Detect which cell encompasses the target text, then output its [X, Y] center coordinate. 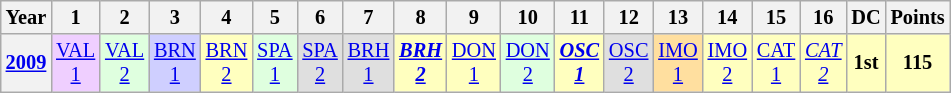
8 [420, 17]
12 [628, 17]
115 [918, 63]
7 [369, 17]
IMO2 [728, 63]
DON1 [474, 63]
5 [274, 17]
OSC2 [628, 63]
SPA2 [320, 63]
4 [227, 17]
OSC1 [580, 63]
CAT2 [823, 63]
SPA1 [274, 63]
11 [580, 17]
6 [320, 17]
1st [866, 63]
1 [76, 17]
13 [678, 17]
15 [776, 17]
2 [124, 17]
2009 [26, 63]
14 [728, 17]
Points [918, 17]
BRH2 [420, 63]
9 [474, 17]
IMO1 [678, 63]
BRH1 [369, 63]
BRN1 [175, 63]
VAL2 [124, 63]
CAT1 [776, 63]
3 [175, 17]
DC [866, 17]
10 [528, 17]
16 [823, 17]
VAL1 [76, 63]
BRN2 [227, 63]
Year [26, 17]
DON2 [528, 63]
